Extract the [X, Y] coordinate from the center of the cell holding the provided text.  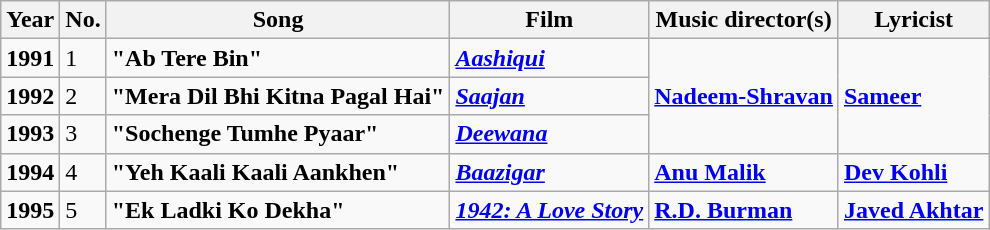
4 [83, 172]
Lyricist [913, 20]
R.D. Burman [744, 210]
Year [30, 20]
Aashiqui [550, 58]
Film [550, 20]
2 [83, 96]
Nadeem-Shravan [744, 96]
No. [83, 20]
Sameer [913, 96]
1993 [30, 134]
"Ek Ladki Ko Dekha" [278, 210]
5 [83, 210]
Song [278, 20]
1995 [30, 210]
1992 [30, 96]
1942: A Love Story [550, 210]
3 [83, 134]
"Yeh Kaali Kaali Aankhen" [278, 172]
"Ab Tere Bin" [278, 58]
1 [83, 58]
Saajan [550, 96]
Baazigar [550, 172]
1994 [30, 172]
Deewana [550, 134]
1991 [30, 58]
Javed Akhtar [913, 210]
"Mera Dil Bhi Kitna Pagal Hai" [278, 96]
Dev Kohli [913, 172]
"Sochenge Tumhe Pyaar" [278, 134]
Music director(s) [744, 20]
Anu Malik [744, 172]
